Capture the cell that displays the provided text and extract its (X, Y) central coordinate. 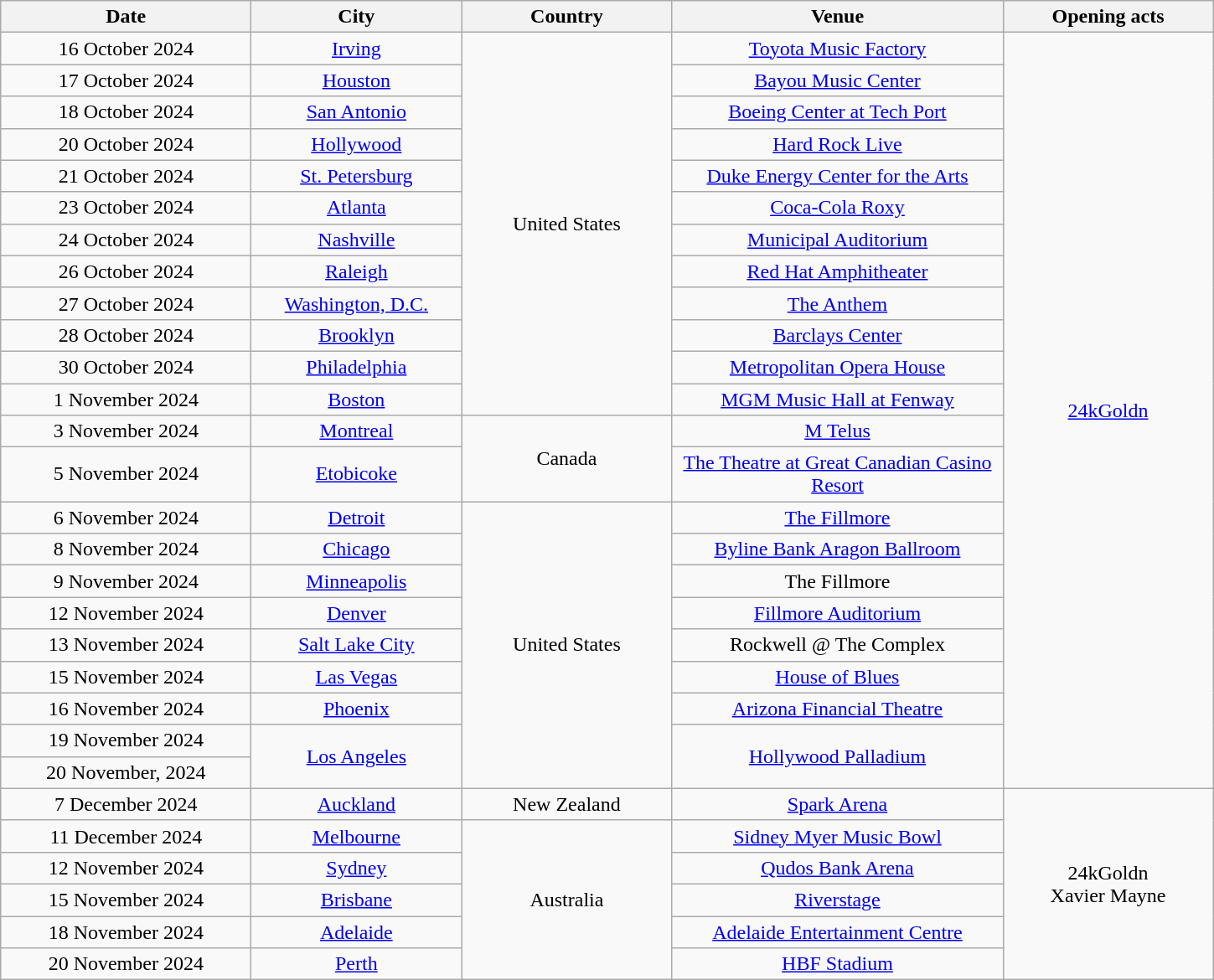
Adelaide (357, 932)
Date (126, 17)
16 October 2024 (126, 49)
Red Hat Amphitheater (838, 271)
19 November 2024 (126, 740)
11 December 2024 (126, 836)
House of Blues (838, 677)
Hard Rock Live (838, 144)
Denver (357, 613)
Boston (357, 400)
24 October 2024 (126, 240)
Fillmore Auditorium (838, 613)
Raleigh (357, 271)
Etobicoke (357, 474)
6 November 2024 (126, 518)
Byline Bank Aragon Ballroom (838, 549)
Toyota Music Factory (838, 49)
Sydney (357, 868)
Sidney Myer Music Bowl (838, 836)
Los Angeles (357, 756)
Barclays Center (838, 335)
Duke Energy Center for the Arts (838, 176)
24kGoldn (1108, 410)
Bayou Music Center (838, 80)
27 October 2024 (126, 303)
Boeing Center at Tech Port (838, 112)
Philadelphia (357, 367)
26 October 2024 (126, 271)
Hollywood Palladium (838, 756)
23 October 2024 (126, 208)
28 October 2024 (126, 335)
The Theatre at Great Canadian Casino Resort (838, 474)
City (357, 17)
Rockwell @ The Complex (838, 645)
Opening acts (1108, 17)
Riverstage (838, 900)
1 November 2024 (126, 400)
7 December 2024 (126, 804)
Country (566, 17)
30 October 2024 (126, 367)
13 November 2024 (126, 645)
Atlanta (357, 208)
Perth (357, 964)
Detroit (357, 518)
24kGoldnXavier Mayne (1108, 884)
Irving (357, 49)
Venue (838, 17)
18 November 2024 (126, 932)
Metropolitan Opera House (838, 367)
Washington, D.C. (357, 303)
Canada (566, 459)
Municipal Auditorium (838, 240)
M Telus (838, 431)
Auckland (357, 804)
18 October 2024 (126, 112)
17 October 2024 (126, 80)
Minneapolis (357, 581)
Chicago (357, 549)
Coca-Cola Roxy (838, 208)
San Antonio (357, 112)
20 November, 2024 (126, 772)
Phoenix (357, 709)
MGM Music Hall at Fenway (838, 400)
21 October 2024 (126, 176)
20 October 2024 (126, 144)
Australia (566, 900)
HBF Stadium (838, 964)
Melbourne (357, 836)
Adelaide Entertainment Centre (838, 932)
Brooklyn (357, 335)
Qudos Bank Arena (838, 868)
Las Vegas (357, 677)
20 November 2024 (126, 964)
Hollywood (357, 144)
St. Petersburg (357, 176)
New Zealand (566, 804)
16 November 2024 (126, 709)
Arizona Financial Theatre (838, 709)
Spark Arena (838, 804)
Nashville (357, 240)
9 November 2024 (126, 581)
Brisbane (357, 900)
Houston (357, 80)
8 November 2024 (126, 549)
Montreal (357, 431)
5 November 2024 (126, 474)
3 November 2024 (126, 431)
Salt Lake City (357, 645)
The Anthem (838, 303)
